Identify which cell holds the provided text, then report its [x, y] central coordinate. 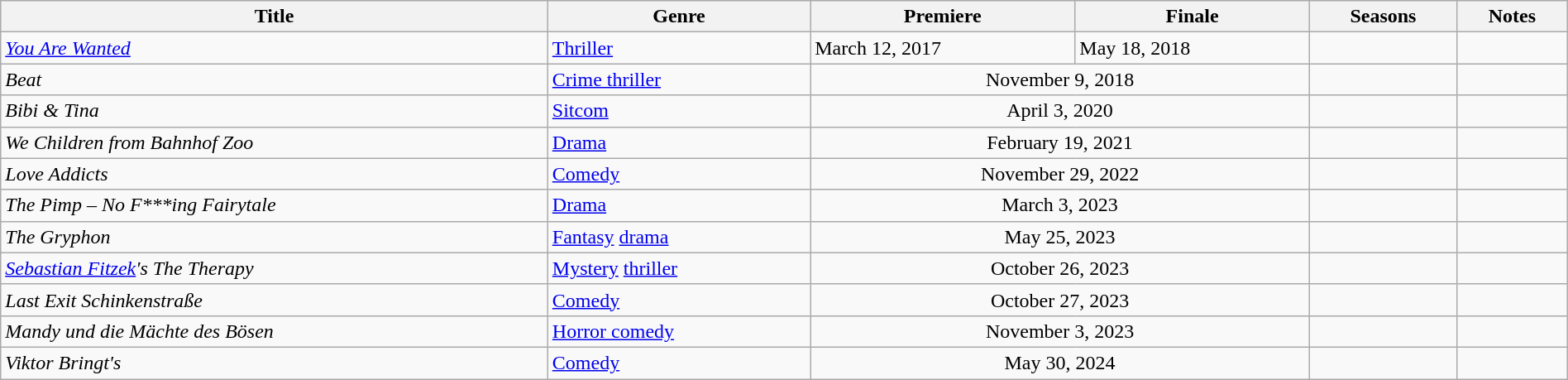
Beat [275, 79]
Finale [1193, 17]
November 9, 2018 [1060, 79]
Title [275, 17]
November 29, 2022 [1060, 174]
Sitcom [678, 111]
Premiere [943, 17]
The Pimp – No F***ing Fairytale [275, 205]
Viktor Bringt's [275, 363]
The Gryphon [275, 237]
Notes [1512, 17]
Seasons [1383, 17]
Fantasy drama [678, 237]
May 18, 2018 [1193, 48]
Crime thriller [678, 79]
March 3, 2023 [1060, 205]
We Children from Bahnhof Zoo [275, 142]
February 19, 2021 [1060, 142]
November 3, 2023 [1060, 331]
Mandy und die Mächte des Bösen [275, 331]
Last Exit Schinkenstraße [275, 300]
Bibi & Tina [275, 111]
May 25, 2023 [1060, 237]
Genre [678, 17]
March 12, 2017 [943, 48]
You Are Wanted [275, 48]
Love Addicts [275, 174]
May 30, 2024 [1060, 363]
October 27, 2023 [1060, 300]
Thriller [678, 48]
Sebastian Fitzek's The Therapy [275, 268]
April 3, 2020 [1060, 111]
Mystery thriller [678, 268]
October 26, 2023 [1060, 268]
Horror comedy [678, 331]
